Scan for the cell matching the given text and deliver its [x, y] coordinate at center. 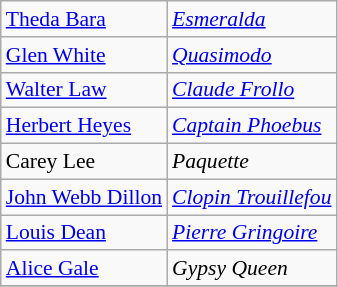
John Webb Dillon [84, 197]
Louis Dean [84, 233]
Quasimodo [252, 55]
Esmeralda [252, 19]
Paquette [252, 162]
Alice Gale [84, 269]
Walter Law [84, 90]
Captain Phoebus [252, 126]
Gypsy Queen [252, 269]
Clopin Trouillefou [252, 197]
Carey Lee [84, 162]
Theda Bara [84, 19]
Glen White [84, 55]
Claude Frollo [252, 90]
Herbert Heyes [84, 126]
Pierre Gringoire [252, 233]
